Pinpoint the cell where the given text exists, returning its [x, y] midpoint coordinate. 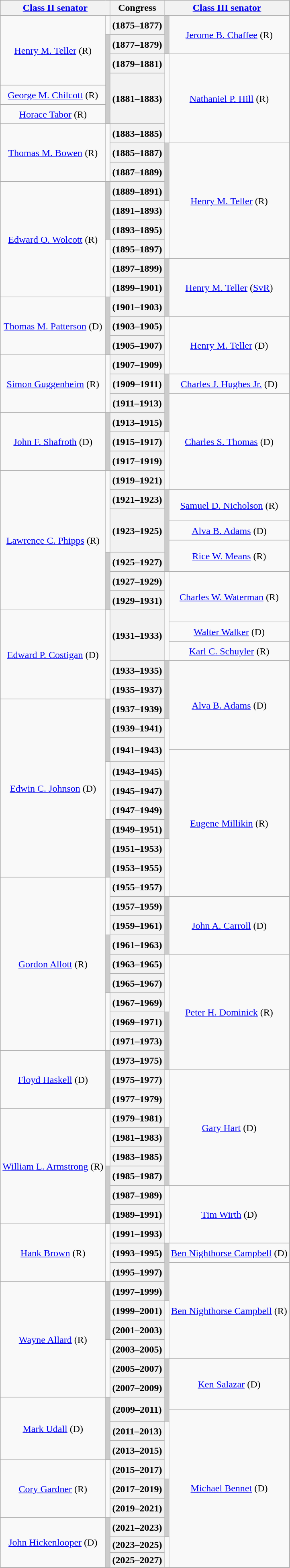
(1975–1977) [137, 1080]
Charles J. Hughes Jr. (D) [229, 384]
Henry M. Teller (D) [229, 345]
(1959–1961) [137, 926]
Ben Nighthorse Campbell (D) [229, 1253]
(1931–1933) [137, 636]
Lawrence C. Phipps (R) [53, 540]
(1885–1887) [137, 153]
Congress [137, 8]
(1919–1921) [137, 480]
(1977–1979) [137, 1099]
(1951–1953) [137, 849]
Thomas M. Patterson (D) [53, 326]
Class II senator [55, 8]
(2019–2021) [137, 1508]
(1887–1889) [137, 172]
(1963–1965) [137, 964]
Edward P. Costigan (D) [53, 655]
Floyd Haskell (D) [53, 1080]
(1947–1949) [137, 810]
Ben Nighthorse Campbell (R) [229, 1311]
Wayne Allard (R) [53, 1340]
(2011–2013) [137, 1431]
Cory Gardner (R) [53, 1489]
(1971–1973) [137, 1041]
(1955–1957) [137, 887]
(1915–1917) [137, 442]
Tim Wirth (D) [229, 1215]
(1923–1925) [137, 531]
(2013–2015) [137, 1450]
(1899–1901) [137, 288]
(1917–1919) [137, 461]
(1949–1951) [137, 829]
Henry M. Teller (SvR) [229, 288]
(1943–1945) [137, 772]
Thomas M. Bowen (R) [53, 153]
(1973–1975) [137, 1060]
(1989–1991) [137, 1215]
(1969–1971) [137, 1022]
(2009–2011) [137, 1410]
(1925–1927) [137, 562]
(1993–1995) [137, 1253]
(1889–1891) [137, 191]
Horace Tabor (R) [53, 114]
(1881–1883) [137, 99]
(1905–1907) [137, 345]
(2005–2007) [137, 1369]
(1957–1959) [137, 906]
George M. Chilcott (R) [53, 95]
Charles W. Waterman (R) [229, 597]
(1983–1985) [137, 1157]
(1929–1931) [137, 601]
Walter Walker (D) [229, 632]
(2015–2017) [137, 1470]
(2023–2025) [137, 1545]
(1981–1983) [137, 1137]
(2025–2027) [137, 1560]
(1921–1923) [137, 500]
(1893–1895) [137, 230]
Simon Guggenheim (R) [53, 384]
(1965–1967) [137, 983]
(2001–2003) [137, 1330]
(1933–1935) [137, 670]
(1953–1955) [137, 868]
(1913–1915) [137, 422]
Edwin C. Johnson (D) [53, 788]
(2021–2023) [137, 1527]
(1935–1937) [137, 690]
(1961–1963) [137, 945]
Rice W. Means (R) [229, 556]
(1895–1897) [137, 249]
Samuel D. Nicholson (R) [229, 506]
Peter H. Dominick (R) [229, 1012]
Gary Hart (D) [229, 1128]
Charles S. Thomas (D) [229, 442]
(1939–1941) [137, 728]
(1875–1877) [137, 25]
(1995–1997) [137, 1272]
John Hickenlooper (D) [53, 1543]
Ken Salazar (D) [229, 1384]
(1991–1993) [137, 1234]
(1879–1881) [137, 64]
John A. Carroll (D) [229, 926]
Edward O. Wolcott (R) [53, 240]
(1927–1929) [137, 581]
Hank Brown (R) [53, 1253]
John F. Shafroth (D) [53, 442]
(1897–1899) [137, 268]
(2007–2009) [137, 1388]
(1945–1947) [137, 791]
Gordon Allott (R) [53, 964]
(1907–1909) [137, 365]
Mark Udall (D) [53, 1429]
Michael Bennet (D) [229, 1489]
(1903–1905) [137, 326]
Jerome B. Chaffee (R) [229, 35]
(1937–1939) [137, 709]
(1979–1981) [137, 1118]
(1985–1987) [137, 1176]
(1909–1911) [137, 384]
(2017–2019) [137, 1489]
(1967–1969) [137, 1003]
Class III senator [227, 8]
(1941–1943) [137, 750]
(1987–1989) [137, 1195]
(1901–1903) [137, 307]
(1911–1913) [137, 403]
Nathaniel P. Hill (R) [229, 99]
(1997–1999) [137, 1292]
(1891–1893) [137, 211]
Karl C. Schuyler (R) [229, 651]
(1883–1885) [137, 134]
Eugene Millikin (R) [229, 823]
William L. Armstrong (R) [53, 1166]
(2003–2005) [137, 1349]
(1999–2001) [137, 1311]
(1877–1879) [137, 45]
